Search for the cell housing the specified text and yield its [x, y] center coordinate. 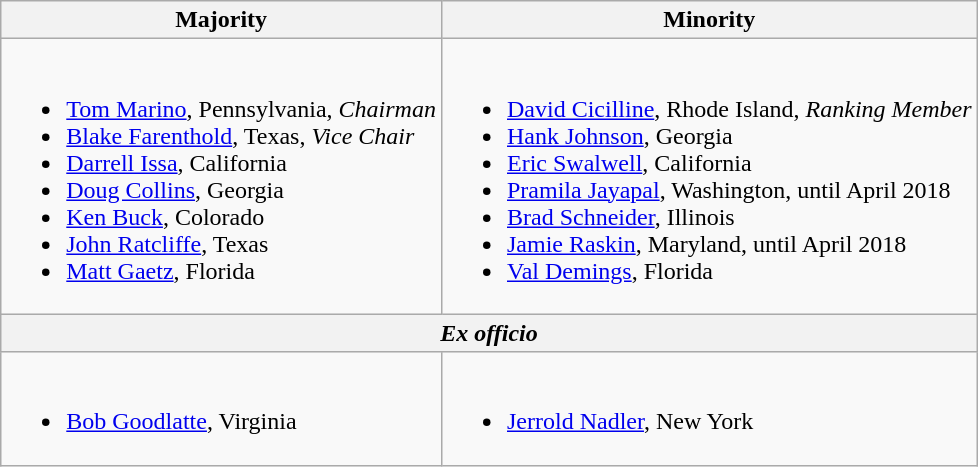
Majority [222, 20]
Bob Goodlatte, Virginia [222, 408]
Jerrold Nadler, New York [709, 408]
Ex officio [489, 333]
Minority [709, 20]
